Detect which cell encompasses the target text, then output its (X, Y) center coordinate. 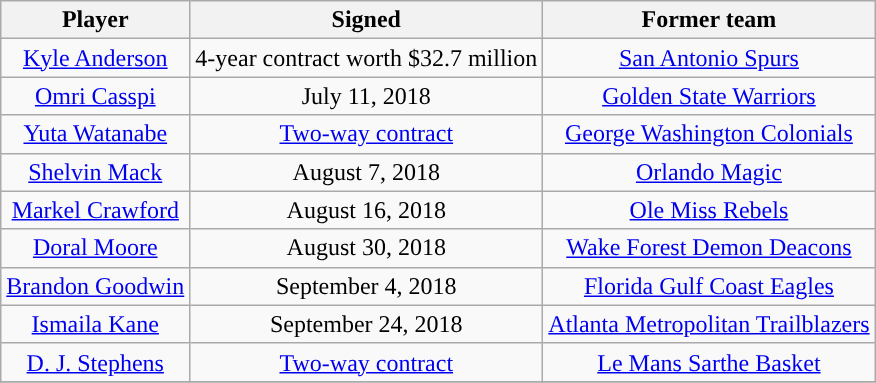
Yuta Watanabe (96, 134)
Wake Forest Demon Deacons (709, 248)
Kyle Anderson (96, 58)
Signed (366, 20)
George Washington Colonials (709, 134)
July 11, 2018 (366, 96)
Orlando Magic (709, 172)
Brandon Goodwin (96, 286)
Ismaila Kane (96, 324)
Golden State Warriors (709, 96)
September 24, 2018 (366, 324)
August 7, 2018 (366, 172)
Former team (709, 20)
Atlanta Metropolitan Trailblazers (709, 324)
D. J. Stephens (96, 362)
Florida Gulf Coast Eagles (709, 286)
San Antonio Spurs (709, 58)
August 30, 2018 (366, 248)
September 4, 2018 (366, 286)
Markel Crawford (96, 210)
Shelvin Mack (96, 172)
Le Mans Sarthe Basket (709, 362)
Player (96, 20)
4-year contract worth $32.7 million (366, 58)
Doral Moore (96, 248)
Omri Casspi (96, 96)
August 16, 2018 (366, 210)
Ole Miss Rebels (709, 210)
